From the cell containing the given text, extract its center point as (X, Y) coordinate. 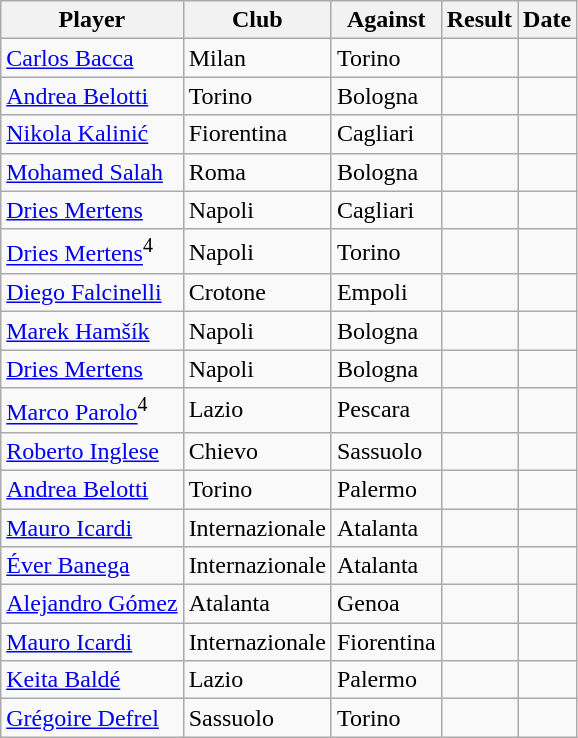
Roberto Inglese (92, 451)
Chievo (257, 451)
Result (479, 20)
Roma (257, 172)
Club (257, 20)
Dries Mertens4 (92, 252)
Éver Banega (92, 566)
Keita Baldé (92, 680)
Marek Hamšík (92, 331)
Against (386, 20)
Empoli (386, 293)
Genoa (386, 604)
Alejandro Gómez (92, 604)
Pescara (386, 410)
Milan (257, 58)
Marco Parolo4 (92, 410)
Player (92, 20)
Mohamed Salah (92, 172)
Diego Falcinelli (92, 293)
Nikola Kalinić (92, 134)
Date (548, 20)
Crotone (257, 293)
Carlos Bacca (92, 58)
Grégoire Defrel (92, 718)
